Locate the cell with the specified text and output its [X, Y] center coordinate. 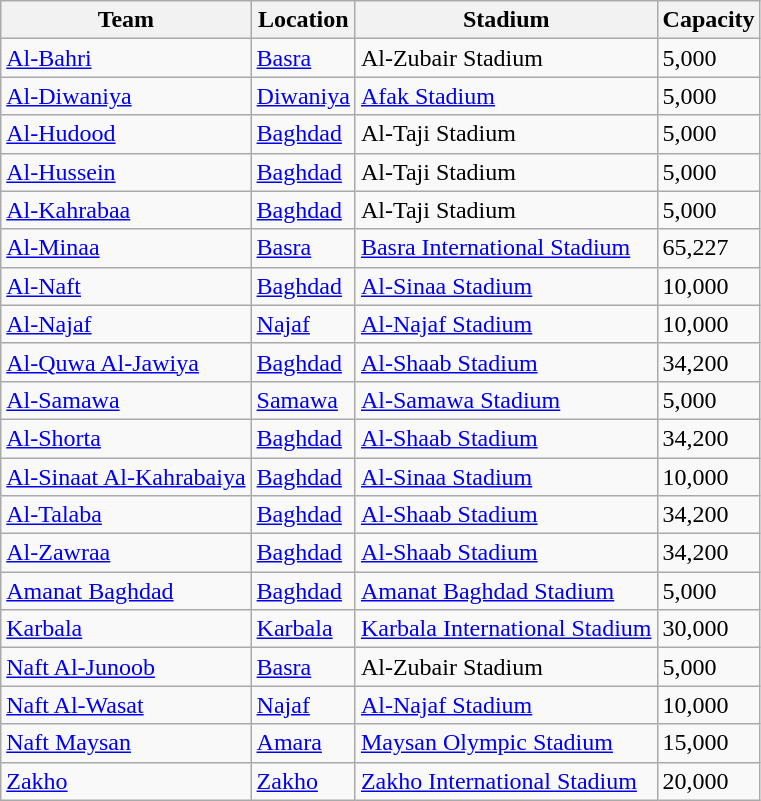
15,000 [708, 743]
Team [126, 20]
Naft Al-Wasat [126, 705]
Diwaniya [303, 96]
Location [303, 20]
Al-Minaa [126, 248]
Al-Diwaniya [126, 96]
Al-Samawa Stadium [506, 400]
Al-Talaba [126, 515]
Al-Zawraa [126, 553]
Amanat Baghdad Stadium [506, 591]
20,000 [708, 781]
Zakho International Stadium [506, 781]
Al-Quwa Al-Jawiya [126, 362]
Al-Samawa [126, 400]
Al-Hussein [126, 172]
Afak Stadium [506, 96]
Al-Sinaat Al-Kahrabaiya [126, 477]
Amanat Baghdad [126, 591]
Naft Al-Junoob [126, 667]
Al-Kahrabaa [126, 210]
30,000 [708, 629]
Al-Hudood [126, 134]
Maysan Olympic Stadium [506, 743]
Al-Naft [126, 286]
Amara [303, 743]
Samawa [303, 400]
Al-Najaf [126, 324]
65,227 [708, 248]
Naft Maysan [126, 743]
Stadium [506, 20]
Karbala International Stadium [506, 629]
Al-Shorta [126, 438]
Basra International Stadium [506, 248]
Capacity [708, 20]
Al-Bahri [126, 58]
